Extract the [x, y] coordinate from the center of the cell holding the provided text.  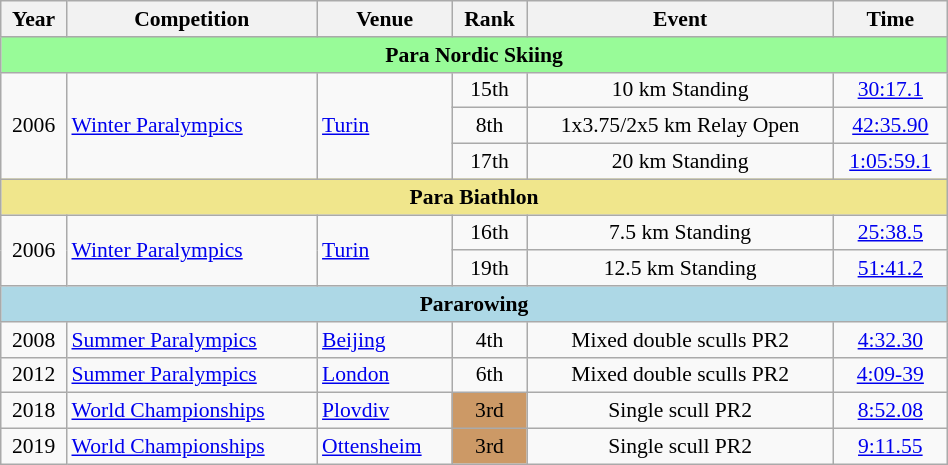
Beijing [384, 340]
10 km Standing [680, 90]
Rank [490, 19]
8th [490, 126]
Ottensheim [384, 447]
4:09-39 [890, 375]
9:11.55 [890, 447]
42:35.90 [890, 126]
19th [490, 269]
Plovdiv [384, 411]
Year [34, 19]
2018 [34, 411]
51:41.2 [890, 269]
Pararowing [474, 304]
1:05:59.1 [890, 162]
Venue [384, 19]
Time [890, 19]
7.5 km Standing [680, 233]
30:17.1 [890, 90]
8:52.08 [890, 411]
4:32.30 [890, 340]
17th [490, 162]
16th [490, 233]
London [384, 375]
Para Biathlon [474, 197]
15th [490, 90]
2019 [34, 447]
Para Nordic Skiing [474, 55]
1x3.75/2x5 km Relay Open [680, 126]
2008 [34, 340]
2012 [34, 375]
Competition [192, 19]
25:38.5 [890, 233]
12.5 km Standing [680, 269]
20 km Standing [680, 162]
4th [490, 340]
6th [490, 375]
Event [680, 19]
